Find where the given text appears and provide that cell's center as (X, Y) coordinate. 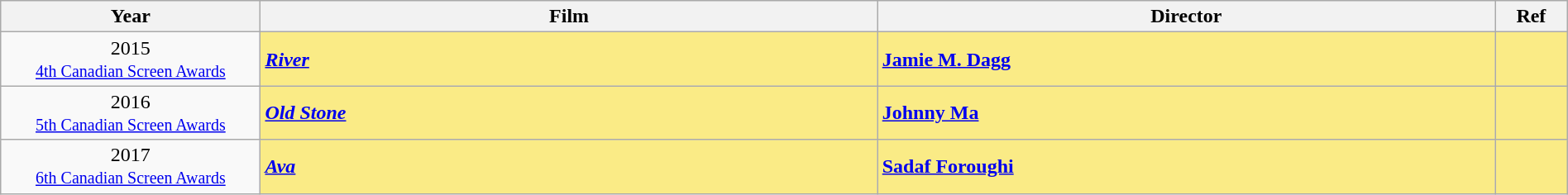
Director (1186, 17)
2016 5th Canadian Screen Awards (131, 112)
River (569, 59)
Year (131, 17)
Ref (1532, 17)
2017 6th Canadian Screen Awards (131, 167)
Sadaf Foroughi (1186, 167)
Johnny Ma (1186, 112)
Film (569, 17)
Old Stone (569, 112)
2015 4th Canadian Screen Awards (131, 59)
Jamie M. Dagg (1186, 59)
Ava (569, 167)
